Identify which cell holds the provided text, then report its (X, Y) central coordinate. 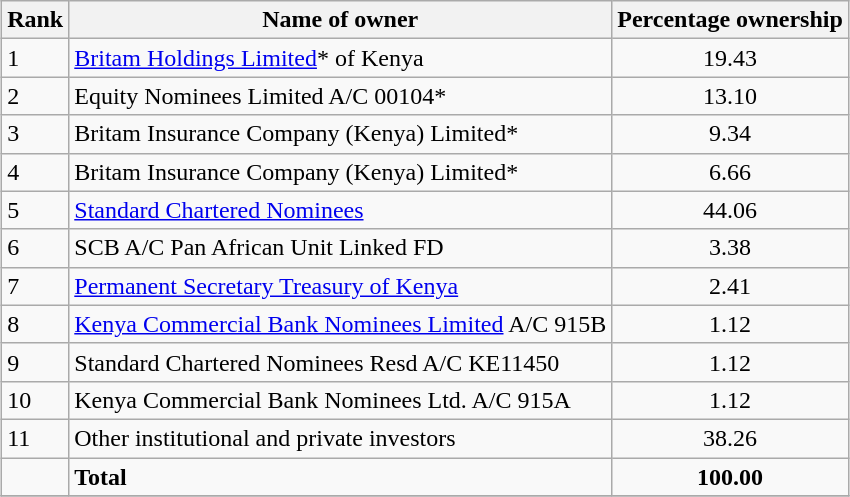
Other institutional and private investors (340, 438)
2.41 (730, 286)
Britam Holdings Limited* of Kenya (340, 58)
Rank (36, 20)
10 (36, 400)
13.10 (730, 96)
Kenya Commercial Bank Nominees Ltd. A/C 915A (340, 400)
2 (36, 96)
1 (36, 58)
8 (36, 324)
Standard Chartered Nominees Resd A/C KE11450 (340, 362)
6.66 (730, 172)
Percentage ownership (730, 20)
7 (36, 286)
100.00 (730, 477)
5 (36, 210)
Total (340, 477)
11 (36, 438)
19.43 (730, 58)
3 (36, 134)
3.38 (730, 248)
9 (36, 362)
Equity Nominees Limited A/C 00104* (340, 96)
Standard Chartered Nominees (340, 210)
SCB A/C Pan African Unit Linked FD (340, 248)
Permanent Secretary Treasury of Kenya (340, 286)
Name of owner (340, 20)
Kenya Commercial Bank Nominees Limited A/C 915B (340, 324)
6 (36, 248)
4 (36, 172)
44.06 (730, 210)
38.26 (730, 438)
9.34 (730, 134)
